From the cell containing the given text, extract its center point as [x, y] coordinate. 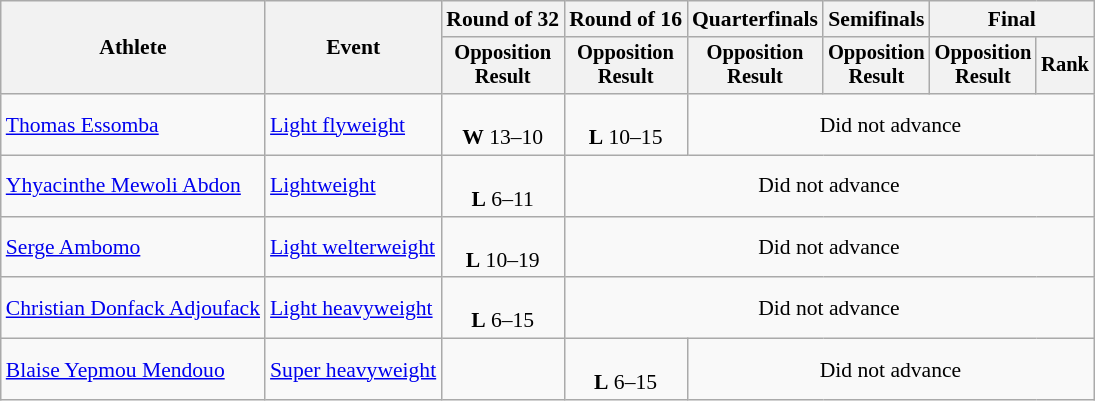
Christian Donfack Adjoufack [133, 308]
Athlete [133, 48]
Lightweight [353, 186]
Light welterweight [353, 248]
L 6–11 [502, 186]
Thomas Essomba [133, 124]
Light heavyweight [353, 308]
Semifinals [876, 19]
Round of 16 [626, 19]
Rank [1065, 66]
Serge Ambomo [133, 248]
Round of 32 [502, 19]
Event [353, 48]
Super heavyweight [353, 370]
Quarterfinals [755, 19]
Final [1012, 19]
L 10–15 [626, 124]
W 13–10 [502, 124]
Light flyweight [353, 124]
Yhyacinthe Mewoli Abdon [133, 186]
L 10–19 [502, 248]
Blaise Yepmou Mendouo [133, 370]
